Capture the cell that displays the provided text and extract its [X, Y] central coordinate. 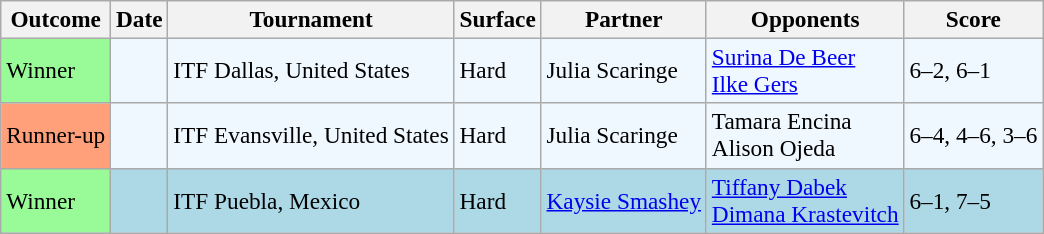
ITF Evansville, United States [311, 136]
ITF Puebla, Mexico [311, 200]
ITF Dallas, United States [311, 70]
6–4, 4–6, 3–6 [974, 136]
6–1, 7–5 [974, 200]
Surface [498, 19]
Opponents [805, 19]
Kaysie Smashey [624, 200]
Tournament [311, 19]
Date [140, 19]
Partner [624, 19]
Surina De Beer Ilke Gers [805, 70]
Tiffany Dabek Dimana Krastevitch [805, 200]
Runner-up [56, 136]
Outcome [56, 19]
Tamara Encina Alison Ojeda [805, 136]
Score [974, 19]
6–2, 6–1 [974, 70]
